Detect which cell encompasses the target text, then output its (x, y) center coordinate. 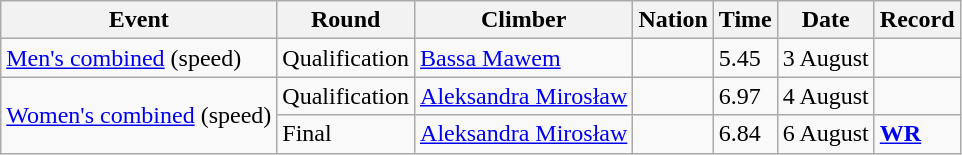
Men's combined (speed) (139, 58)
Climber (524, 20)
Final (346, 134)
4 August (826, 96)
Nation (673, 20)
Bassa Mawem (524, 58)
6 August (826, 134)
6.97 (745, 96)
WR (917, 134)
Record (917, 20)
Time (745, 20)
6.84 (745, 134)
Date (826, 20)
3 August (826, 58)
Women's combined (speed) (139, 115)
Event (139, 20)
Round (346, 20)
5.45 (745, 58)
